Provide the (x, y) coordinate of the cell's center where the given text is located.  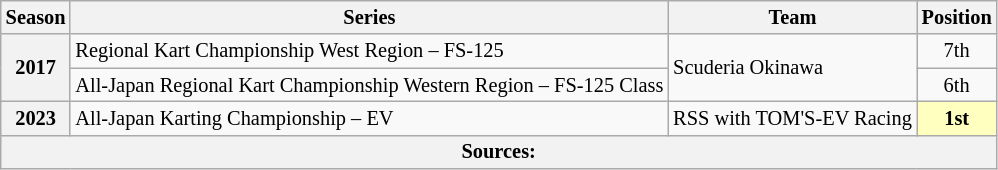
Scuderia Okinawa (792, 68)
All-Japan Karting Championship – EV (369, 118)
Position (957, 17)
All-Japan Regional Kart Championship Western Region – FS-125 Class (369, 85)
6th (957, 85)
Series (369, 17)
Regional Kart Championship West Region – FS-125 (369, 51)
2017 (36, 68)
2023 (36, 118)
7th (957, 51)
Sources: (499, 152)
RSS with TOM'S-EV Racing (792, 118)
1st (957, 118)
Season (36, 17)
Team (792, 17)
